Detect which cell encompasses the target text, then output its [x, y] center coordinate. 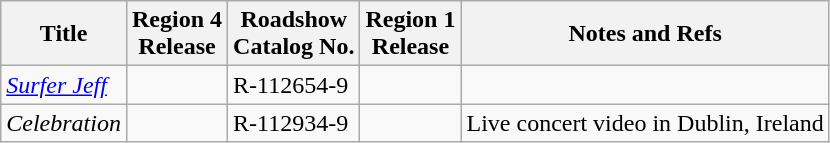
R-112654-9 [294, 85]
R-112934-9 [294, 123]
Surfer Jeff [64, 85]
Notes and Refs [645, 34]
Title [64, 34]
Region 1Release [410, 34]
Region 4Release [176, 34]
RoadshowCatalog No. [294, 34]
Celebration [64, 123]
Live concert video in Dublin, Ireland [645, 123]
